Find where the given text appears and provide that cell's center as (X, Y) coordinate. 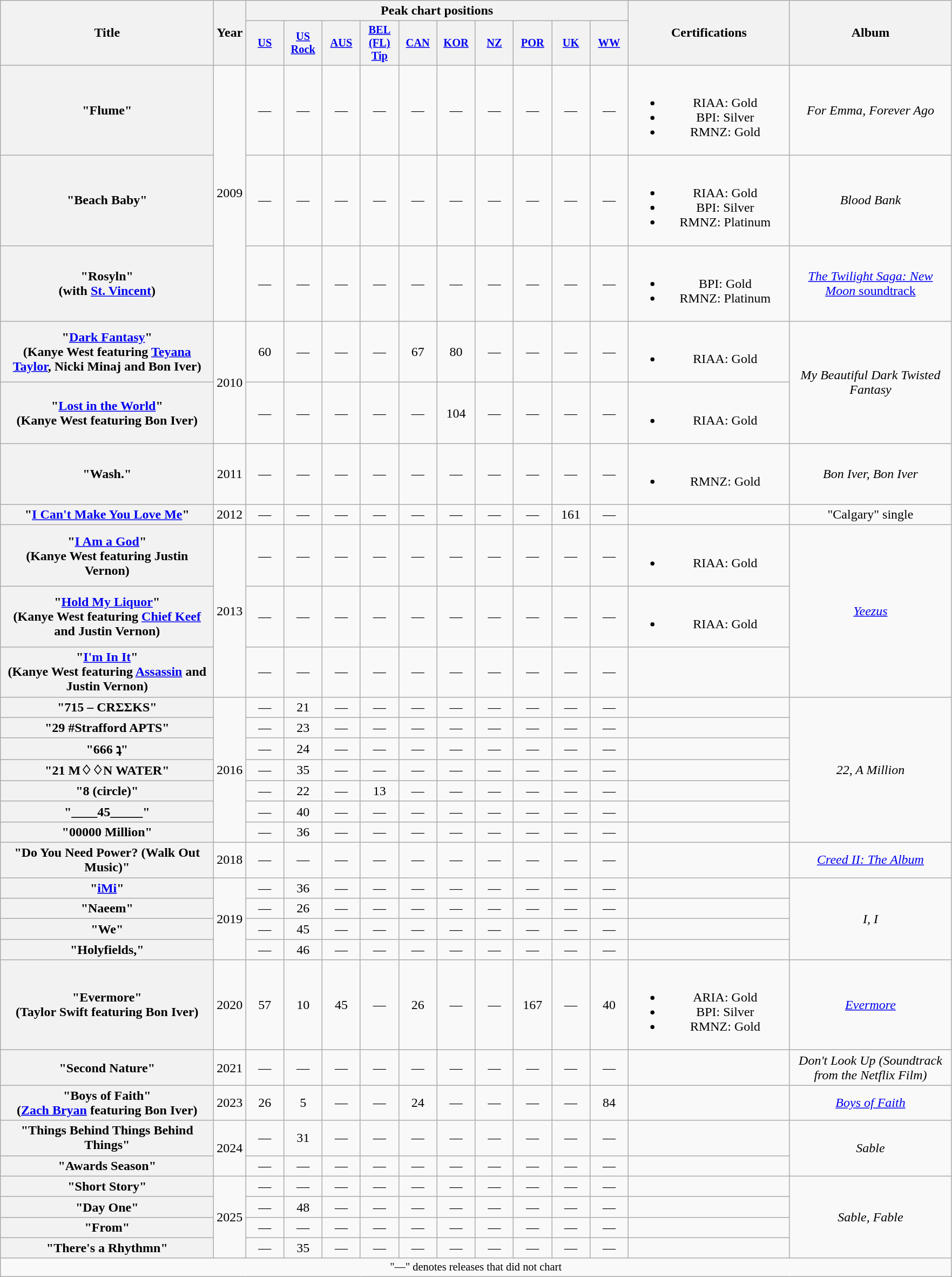
Blood Bank (870, 201)
"Calgary" single (870, 515)
Yeezus (870, 611)
21 (303, 707)
"Things Behind Things Behind Things" (107, 1138)
"29 #Strafford APTS" (107, 728)
BEL(FL)Tip (379, 43)
I, I (870, 919)
RMNZ: Gold (708, 474)
Evermore (870, 1005)
"715 – CRΣΣKS" (107, 707)
NZ (495, 43)
RIAA: GoldBPI: SilverRMNZ: Gold (708, 110)
"Day One" (107, 1207)
57 (265, 1005)
Sable (870, 1148)
46 (303, 950)
RIAA: GoldBPI: SilverRMNZ: Platinum (708, 201)
2020 (230, 1005)
"Lost in the World"(Kanye West featuring Bon Iver) (107, 413)
"Wash." (107, 474)
2009 (230, 193)
Boys of Faith (870, 1103)
60 (265, 352)
"00000 Million" (107, 832)
"I Can't Make You Love Me" (107, 515)
10 (303, 1005)
KOR (456, 43)
"Evermore"(Taylor Swift featuring Bon Iver) (107, 1005)
The Twilight Saga: New Moon soundtrack (870, 284)
UK (571, 43)
US Rock (303, 43)
161 (571, 515)
Title (107, 33)
84 (609, 1103)
"Short Story" (107, 1186)
"Dark Fantasy"(Kanye West featuring Teyana Taylor, Nicki Minaj and Bon Iver) (107, 352)
22 (303, 791)
2023 (230, 1103)
13 (379, 791)
POR (532, 43)
23 (303, 728)
2013 (230, 611)
Don't Look Up (Soundtrack from the Netflix Film) (870, 1067)
AUS (341, 43)
"iMi" (107, 888)
167 (532, 1005)
"Boys of Faith"(Zach Bryan featuring Bon Iver) (107, 1103)
2018 (230, 860)
2016 (230, 769)
5 (303, 1103)
"I Am a God"(Kanye West featuring Justin Vernon) (107, 555)
"Beach Baby" (107, 201)
"There's a Rhythmn" (107, 1248)
Peak chart positions (437, 11)
Certifications (708, 33)
"Do You Need Power? (Walk Out Music)" (107, 860)
104 (456, 413)
Sable, Fable (870, 1217)
"Second Nature" (107, 1067)
"From" (107, 1227)
US (265, 43)
"Holyfields," (107, 950)
80 (456, 352)
ARIA: GoldBPI: SilverRMNZ: Gold (708, 1005)
67 (418, 352)
2021 (230, 1067)
Creed II: The Album (870, 860)
"We" (107, 929)
22, A Million (870, 769)
2019 (230, 919)
"21 M♢♢N WATER" (107, 770)
Album (870, 33)
For Emma, Forever Ago (870, 110)
2012 (230, 515)
"Naeem" (107, 909)
"666 ʇ" (107, 749)
"—" denotes releases that did not chart (476, 1267)
2024 (230, 1148)
WW (609, 43)
"____45_____" (107, 811)
2010 (230, 382)
31 (303, 1138)
"I'm In It"(Kanye West featuring Assassin and Justin Vernon) (107, 672)
48 (303, 1207)
BPI: GoldRMNZ: Platinum (708, 284)
2011 (230, 474)
2025 (230, 1217)
Bon Iver, Bon Iver (870, 474)
"Awards Season" (107, 1166)
My Beautiful Dark Twisted Fantasy (870, 382)
"8 (circle)" (107, 791)
"Flume" (107, 110)
"Rosyln"(with St. Vincent) (107, 284)
Year (230, 33)
"Hold My Liquor"(Kanye West featuring Chief Keef and Justin Vernon) (107, 617)
CAN (418, 43)
